Find where the given text appears and provide that cell's center as [x, y] coordinate. 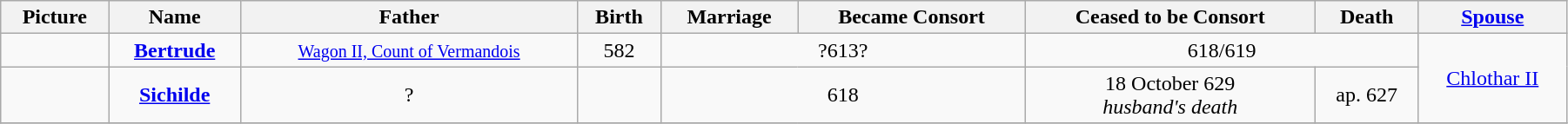
18 October 629husband's death [1169, 95]
Death [1366, 17]
618/619 [1222, 50]
Picture [55, 17]
Spouse [1492, 17]
Name [175, 17]
Father [409, 17]
? [409, 95]
Bertrude [175, 50]
582 [620, 50]
Marriage [729, 17]
Sichilde [175, 95]
Wagon II, Count of Vermandois [409, 50]
Ceased to be Consort [1169, 17]
ap. 627 [1366, 95]
618 [842, 95]
Chlothar II [1492, 78]
?613? [842, 50]
Became Consort [912, 17]
Birth [620, 17]
